Capture the cell that displays the provided text and extract its (x, y) central coordinate. 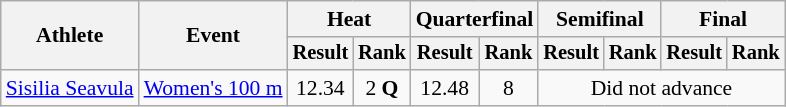
12.34 (321, 88)
Heat (350, 19)
Athlete (70, 36)
Final (722, 19)
Quarterfinal (475, 19)
Women's 100 m (214, 88)
8 (509, 88)
Sisilia Seavula (70, 88)
Did not advance (661, 88)
Semifinal (600, 19)
Event (214, 36)
12.48 (445, 88)
2 Q (382, 88)
